Determine the (X, Y) coordinate at the center of the cell enclosing the given text.  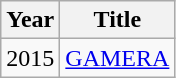
Year (30, 20)
Title (118, 20)
2015 (30, 58)
GAMERA (118, 58)
